Output the [X, Y] coordinate of the center of the cell containing the given text.  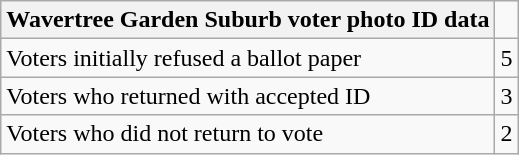
Voters initially refused a ballot paper [248, 58]
3 [506, 96]
2 [506, 134]
Voters who returned with accepted ID [248, 96]
Voters who did not return to vote [248, 134]
Wavertree Garden Suburb voter photo ID data [248, 20]
5 [506, 58]
